Extract the (x, y) coordinate from the center of the cell holding the provided text.  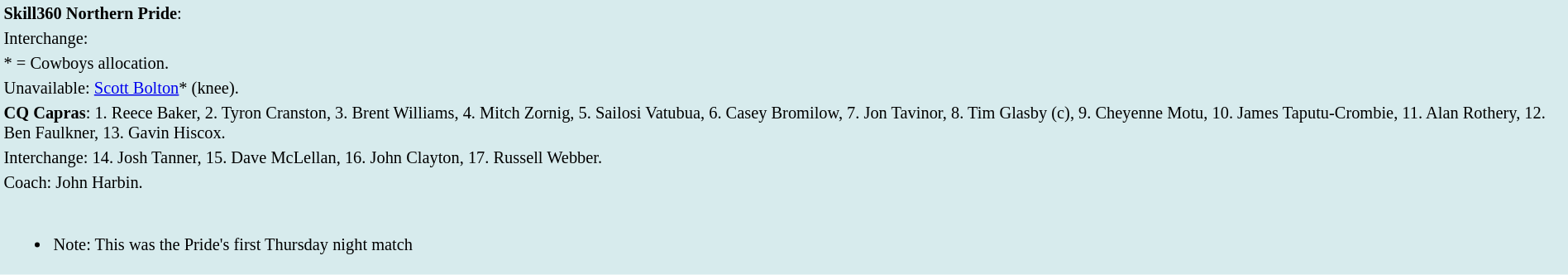
Coach: John Harbin. (784, 182)
Interchange: 14. Josh Tanner, 15. Dave McLellan, 16. John Clayton, 17. Russell Webber. (784, 157)
Note: This was the Pride's first Thursday night match (784, 234)
* = Cowboys allocation. (784, 63)
Unavailable: Scott Bolton* (knee). (784, 88)
Skill360 Northern Pride: (784, 13)
Interchange: (784, 38)
